Scan for the cell matching the given text and deliver its [X, Y] coordinate at center. 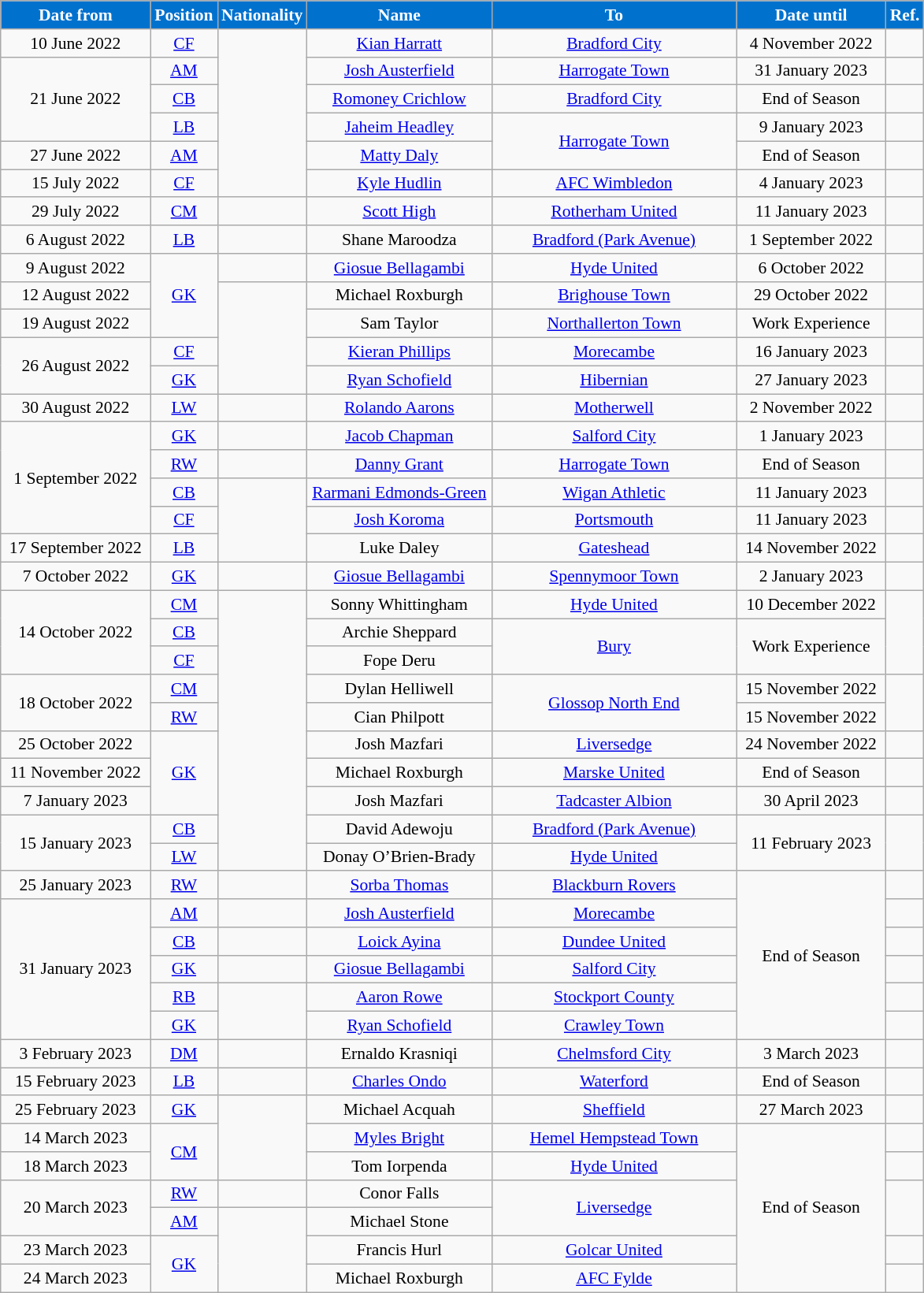
Bury [614, 646]
30 August 2022 [76, 408]
Rolando Aarons [399, 408]
27 January 2023 [811, 380]
Ernaldo Krasniqi [399, 1053]
Kyle Hudlin [399, 184]
Marske United [614, 773]
15 January 2023 [76, 843]
Francis Hurl [399, 1250]
16 January 2023 [811, 352]
18 March 2023 [76, 1166]
Dylan Helliwell [399, 689]
Crawley Town [614, 1026]
Scott High [399, 212]
Fope Deru [399, 661]
3 March 2023 [811, 1053]
27 March 2023 [811, 1110]
6 August 2022 [76, 240]
Danny Grant [399, 464]
Michael Stone [399, 1222]
Position [184, 15]
15 July 2022 [76, 184]
Glossop North End [614, 703]
6 October 2022 [811, 268]
27 June 2022 [76, 155]
11 November 2022 [76, 773]
Brighouse Town [614, 295]
Tom Iorpenda [399, 1166]
10 June 2022 [76, 43]
10 December 2022 [811, 604]
Sam Taylor [399, 324]
Golcar United [614, 1250]
Conor Falls [399, 1194]
Loick Ayina [399, 942]
17 September 2022 [76, 548]
David Adewoju [399, 829]
RB [184, 998]
Spennymoor Town [614, 577]
Motherwell [614, 408]
4 January 2023 [811, 184]
Cian Philpott [399, 717]
Hibernian [614, 380]
DM [184, 1053]
25 February 2023 [76, 1110]
30 April 2023 [811, 801]
Waterford [614, 1082]
3 February 2023 [76, 1053]
To [614, 15]
Josh Koroma [399, 520]
Charles Ondo [399, 1082]
Kian Harratt [399, 43]
7 October 2022 [76, 577]
Gateshead [614, 548]
20 March 2023 [76, 1207]
9 January 2023 [811, 128]
Nationality [262, 15]
Romoney Crichlow [399, 99]
Dundee United [614, 942]
Archie Sheppard [399, 633]
Northallerton Town [614, 324]
29 October 2022 [811, 295]
Aaron Rowe [399, 998]
Sheffield [614, 1110]
14 November 2022 [811, 548]
Myles Bright [399, 1138]
25 October 2022 [76, 745]
Wigan Athletic [614, 492]
14 October 2022 [76, 632]
Shane Maroodza [399, 240]
Sorba Thomas [399, 886]
Tadcaster Albion [614, 801]
Stockport County [614, 998]
Rotherham United [614, 212]
AFC Wimbledon [614, 184]
Portsmouth [614, 520]
29 July 2022 [76, 212]
4 November 2022 [811, 43]
19 August 2022 [76, 324]
25 January 2023 [76, 886]
15 February 2023 [76, 1082]
Michael Acquah [399, 1110]
7 January 2023 [76, 801]
2 November 2022 [811, 408]
1 January 2023 [811, 437]
18 October 2022 [76, 703]
Donay O’Brien-Brady [399, 857]
Blackburn Rovers [614, 886]
Ref. [905, 15]
Chelmsford City [614, 1053]
23 March 2023 [76, 1250]
26 August 2022 [76, 366]
Kieran Phillips [399, 352]
14 March 2023 [76, 1138]
9 August 2022 [76, 268]
Date from [76, 15]
2 January 2023 [811, 577]
Hemel Hempstead Town [614, 1138]
AFC Fylde [614, 1278]
Date until [811, 15]
Matty Daly [399, 155]
Name [399, 15]
Jacob Chapman [399, 437]
11 February 2023 [811, 843]
Luke Daley [399, 548]
Jaheim Headley [399, 128]
Sonny Whittingham [399, 604]
Rarmani Edmonds-Green [399, 492]
24 March 2023 [76, 1278]
21 June 2022 [76, 99]
12 August 2022 [76, 295]
24 November 2022 [811, 745]
